Identify which cell holds the provided text, then report its [x, y] central coordinate. 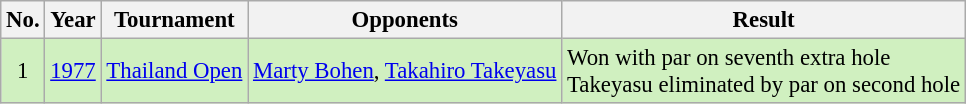
No. [23, 20]
Year [73, 20]
Tournament [174, 20]
1 [23, 72]
1977 [73, 72]
Opponents [405, 20]
Result [764, 20]
Marty Bohen, Takahiro Takeyasu [405, 72]
Thailand Open [174, 72]
Won with par on seventh extra holeTakeyasu eliminated by par on second hole [764, 72]
